Scan for the cell matching the given text and deliver its (x, y) coordinate at center. 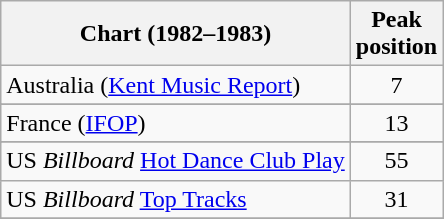
Australia (Kent Music Report) (176, 85)
13 (396, 123)
France (IFOP) (176, 123)
55 (396, 161)
US Billboard Top Tracks (176, 199)
7 (396, 85)
US Billboard Hot Dance Club Play (176, 161)
31 (396, 199)
Chart (1982–1983) (176, 34)
Peakposition (396, 34)
